Extract the [x, y] coordinate from the center of the cell holding the provided text.  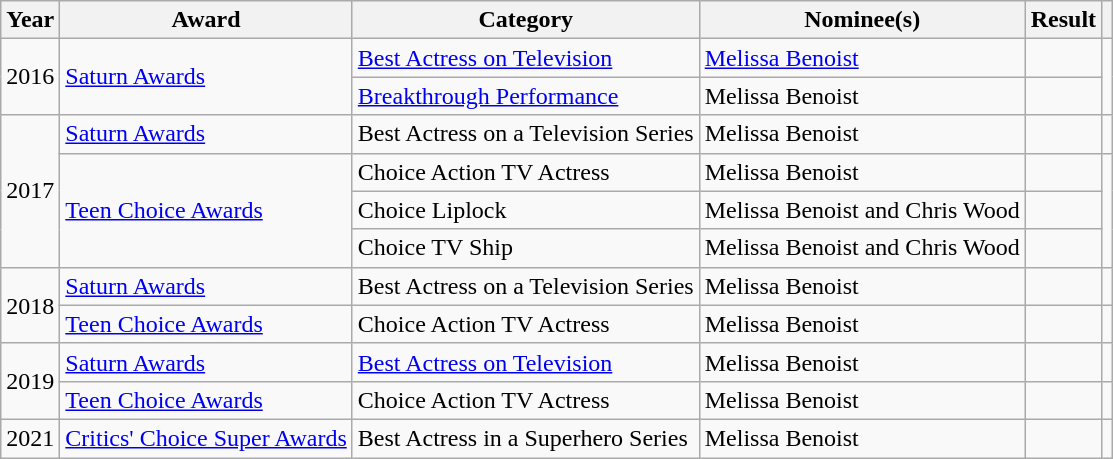
2019 [30, 381]
Breakthrough Performance [526, 96]
Choice Liplock [526, 210]
Best Actress in a Superhero Series [526, 438]
Category [526, 20]
Critics' Choice Super Awards [206, 438]
Award [206, 20]
2021 [30, 438]
Choice TV Ship [526, 248]
2016 [30, 77]
2017 [30, 191]
2018 [30, 305]
Year [30, 20]
Result [1063, 20]
Nominee(s) [862, 20]
